Provide the (X, Y) coordinate of the cell's center where the given text is located.  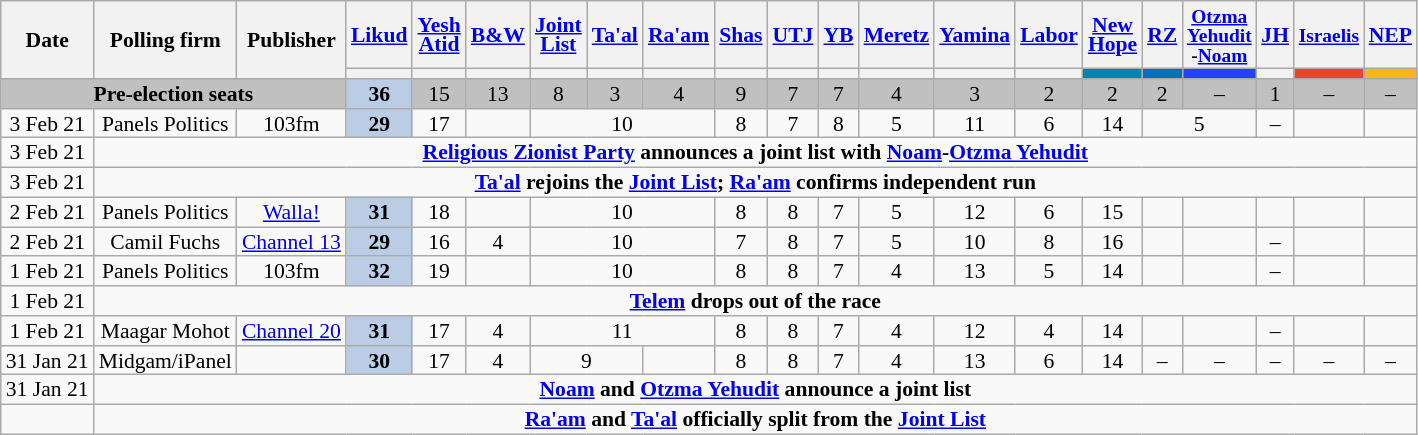
30 (380, 361)
Israelis (1329, 35)
Maagar Mohot (166, 331)
YeshAtid (438, 35)
18 (438, 213)
Walla! (292, 213)
Noam and Otzma Yehudit announce a joint list (756, 390)
Channel 13 (292, 242)
Ta'al (615, 35)
Shas (740, 35)
Publisher (292, 40)
Religious Zionist Party announces a joint list with Noam-Otzma Yehudit (756, 153)
B&W (498, 35)
JointList (558, 35)
RZ (1162, 35)
JH (1275, 35)
Meretz (897, 35)
Ra'am and Ta'al officially split from the Joint List (756, 420)
19 (438, 272)
36 (380, 94)
Ra'am (678, 35)
YB (838, 35)
Telem drops out of the race (756, 301)
Date (48, 40)
32 (380, 272)
Midgam/iPanel (166, 361)
OtzmaYehudit-Noam (1219, 35)
Camil Fuchs (166, 242)
Ta'al rejoins the Joint List; Ra'am confirms independent run (756, 183)
Yamina (974, 35)
Pre-election seats (174, 94)
1 (1275, 94)
Polling firm (166, 40)
Labor (1049, 35)
Likud (380, 35)
UTJ (794, 35)
Channel 20 (292, 331)
NewHope (1112, 35)
NEP (1390, 35)
